Extract the [x, y] coordinate from the center of the cell holding the provided text.  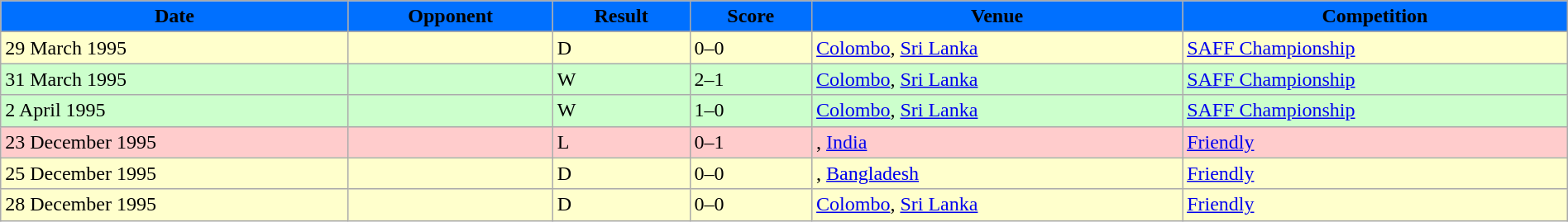
1–0 [751, 111]
31 March 1995 [174, 79]
Score [751, 17]
Date [174, 17]
0–1 [751, 142]
Result [621, 17]
25 December 1995 [174, 173]
, Bangladesh [997, 173]
, India [997, 142]
L [621, 142]
29 March 1995 [174, 48]
Competition [1375, 17]
23 December 1995 [174, 142]
28 December 1995 [174, 205]
2–1 [751, 79]
2 April 1995 [174, 111]
Venue [997, 17]
Opponent [450, 17]
